Pinpoint the cell where the given text exists, returning its (x, y) midpoint coordinate. 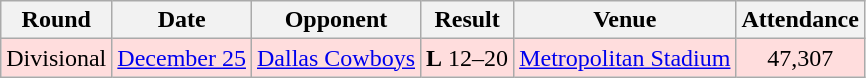
Metropolitan Stadium (625, 58)
December 25 (182, 58)
Divisional (56, 58)
Venue (625, 20)
L 12–20 (468, 58)
Round (56, 20)
Dallas Cowboys (336, 58)
Result (468, 20)
47,307 (800, 58)
Date (182, 20)
Attendance (800, 20)
Opponent (336, 20)
